Find where the given text appears and provide that cell's center as [X, Y] coordinate. 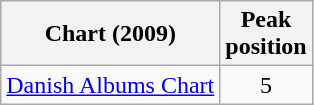
Peakposition [266, 34]
5 [266, 85]
Chart (2009) [110, 34]
Danish Albums Chart [110, 85]
